Return (x, y) of the center of cell containing provided text 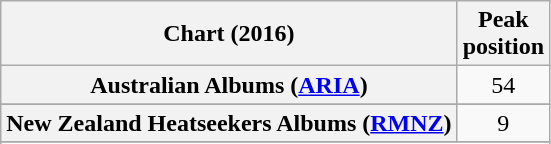
Australian Albums (ARIA) (229, 85)
Peak position (503, 34)
New Zealand Heatseekers Albums (RMNZ) (229, 123)
54 (503, 85)
Chart (2016) (229, 34)
9 (503, 123)
